Capture the cell that displays the provided text and extract its [X, Y] central coordinate. 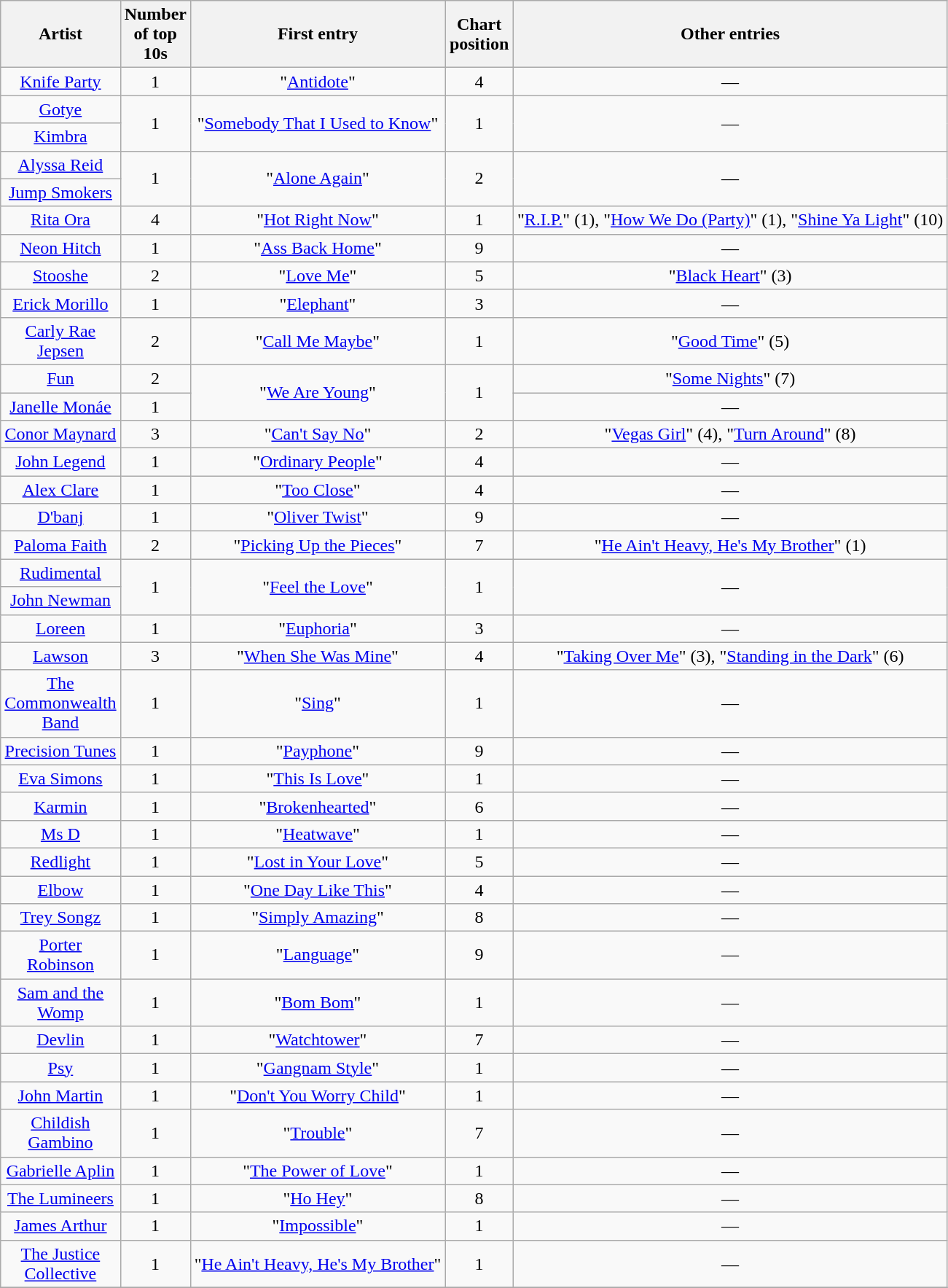
Kimbra [60, 137]
Sam and the Womp [60, 1003]
"He Ain't Heavy, He's My Brother" [318, 1264]
Redlight [60, 862]
"Don't You Worry Child" [318, 1096]
The Lumineers [60, 1198]
"Heatwave" [318, 834]
"One Day Like This" [318, 890]
Other entries [730, 34]
Neon Hitch [60, 248]
"When She Was Mine" [318, 656]
"He Ain't Heavy, He's My Brother" (1) [730, 545]
Stooshe [60, 276]
"Sing" [318, 703]
Paloma Faith [60, 545]
"Love Me" [318, 276]
"Lost in Your Love" [318, 862]
Number of top 10s [155, 34]
First entry [318, 34]
The Justice Collective [60, 1264]
"Some Nights" (7) [730, 378]
Alex Clare [60, 490]
Karmin [60, 806]
"Good Time" (5) [730, 341]
Conor Maynard [60, 434]
"Euphoria" [318, 628]
"Black Heart" (3) [730, 276]
Rita Ora [60, 220]
"Call Me Maybe" [318, 341]
"Feel the Love" [318, 587]
"Taking Over Me" (3), "Standing in the Dark" (6) [730, 656]
Erick Morillo [60, 303]
"Oliver Twist" [318, 518]
"Payphone" [318, 751]
D'banj [60, 518]
"Hot Right Now" [318, 220]
Lawson [60, 656]
"Too Close" [318, 490]
John Martin [60, 1096]
Loreen [60, 628]
Alyssa Reid [60, 165]
James Arthur [60, 1226]
Childish Gambino [60, 1133]
"This Is Love" [318, 778]
Ms D [60, 834]
Porter Robinson [60, 955]
"Simply Amazing" [318, 918]
"Watchtower" [318, 1040]
6 [479, 806]
"Impossible" [318, 1226]
The Commonwealth Band [60, 703]
Janelle Monáe [60, 406]
"Ass Back Home" [318, 248]
"Picking Up the Pieces" [318, 545]
"Bom Bom" [318, 1003]
Fun [60, 378]
Eva Simons [60, 778]
Psy [60, 1068]
"We Are Young" [318, 392]
Rudimental [60, 573]
"Language" [318, 955]
"Trouble" [318, 1133]
John Newman [60, 601]
Artist [60, 34]
"Antidote" [318, 82]
"Alone Again" [318, 179]
"Vegas Girl" (4), "Turn Around" (8) [730, 434]
Carly Rae Jepsen [60, 341]
Jump Smokers [60, 192]
"The Power of Love" [318, 1171]
Elbow [60, 890]
Gabrielle Aplin [60, 1171]
"Ordinary People" [318, 462]
"Can't Say No" [318, 434]
"Brokenhearted" [318, 806]
Knife Party [60, 82]
Devlin [60, 1040]
"Elephant" [318, 303]
John Legend [60, 462]
"Gangnam Style" [318, 1068]
Chart position [479, 34]
Gotye [60, 109]
"Somebody That I Used to Know" [318, 123]
"Ho Hey" [318, 1198]
Trey Songz [60, 918]
"R.I.P." (1), "How We Do (Party)" (1), "Shine Ya Light" (10) [730, 220]
Precision Tunes [60, 751]
